Find where the given text appears and provide that cell's center as (X, Y) coordinate. 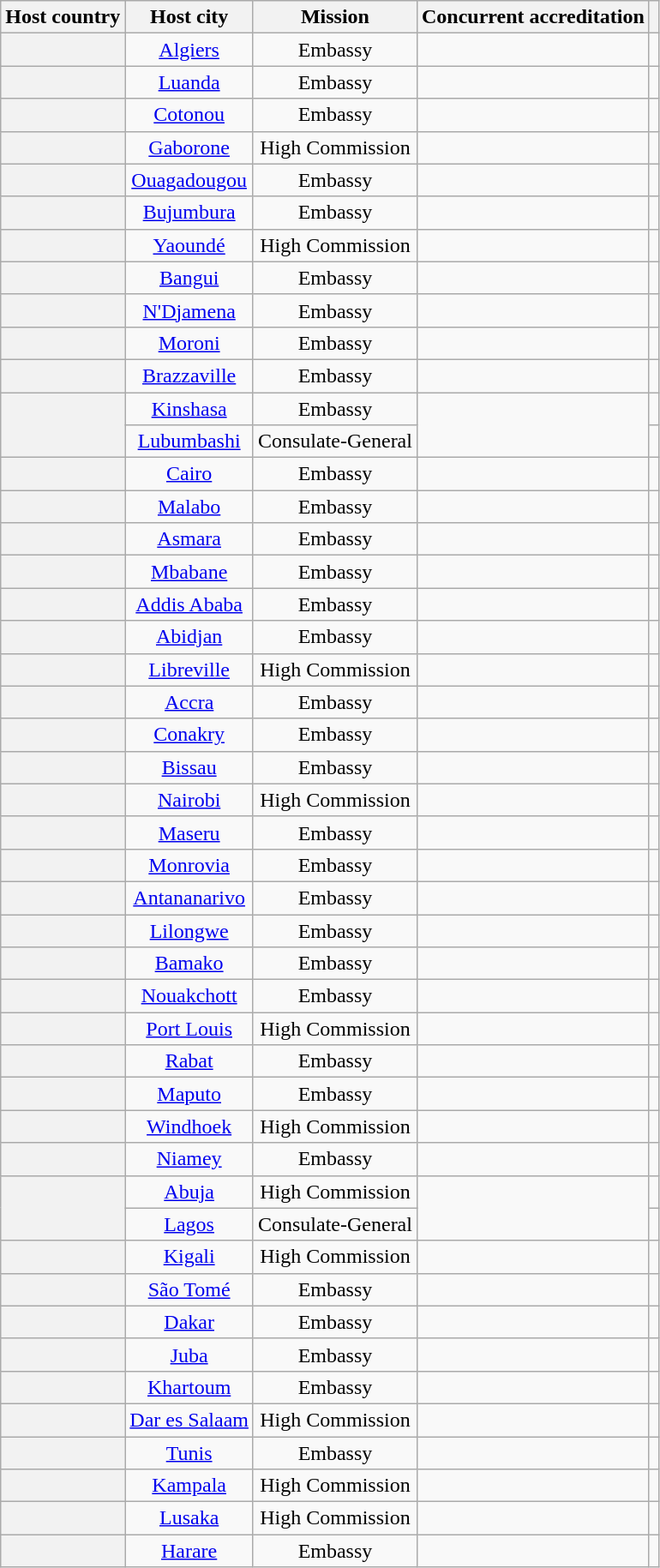
Bamako (189, 964)
Malabo (189, 507)
Khartoum (189, 1387)
Yaoundé (189, 245)
Bujumbura (189, 213)
Dakar (189, 1322)
Port Louis (189, 1029)
Accra (189, 702)
Rabat (189, 1061)
Lagos (189, 1224)
Cairo (189, 474)
Lusaka (189, 1518)
Gaborone (189, 147)
Windhoek (189, 1126)
Bangui (189, 278)
Kinshasa (189, 409)
Algiers (189, 50)
Bissau (189, 767)
Asmara (189, 539)
Moroni (189, 343)
São Tomé (189, 1289)
Host city (189, 17)
Ouagadougou (189, 180)
Juba (189, 1355)
N'Djamena (189, 310)
Cotonou (189, 115)
Lilongwe (189, 930)
Maputo (189, 1094)
Nouakchott (189, 996)
Maseru (189, 832)
Lubumbashi (189, 442)
Kampala (189, 1486)
Tunis (189, 1453)
Libreville (189, 670)
Abuja (189, 1192)
Luanda (189, 82)
Harare (189, 1551)
Kigali (189, 1257)
Conakry (189, 735)
Antananarivo (189, 898)
Nairobi (189, 800)
Dar es Salaam (189, 1420)
Brazzaville (189, 375)
Mission (334, 17)
Mbabane (189, 572)
Abidjan (189, 637)
Monrovia (189, 865)
Host country (63, 17)
Concurrent accreditation (533, 17)
Addis Ababa (189, 604)
Niamey (189, 1159)
